Scan for the cell matching the given text and deliver its [x, y] coordinate at center. 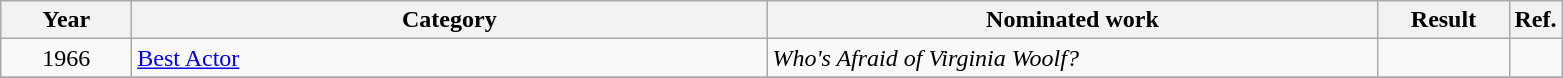
Result [1444, 20]
Category [450, 20]
Best Actor [450, 58]
Who's Afraid of Virginia Woolf? [1072, 58]
Year [66, 20]
Ref. [1536, 20]
1966 [66, 58]
Nominated work [1072, 20]
